Scan for the cell matching the given text and deliver its (X, Y) coordinate at center. 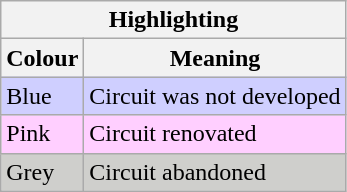
Grey (42, 172)
Colour (42, 58)
Circuit renovated (215, 134)
Pink (42, 134)
Circuit was not developed (215, 96)
Circuit abandoned (215, 172)
Blue (42, 96)
Meaning (215, 58)
Highlighting (174, 20)
